From the cell containing the given text, extract its center point as [x, y] coordinate. 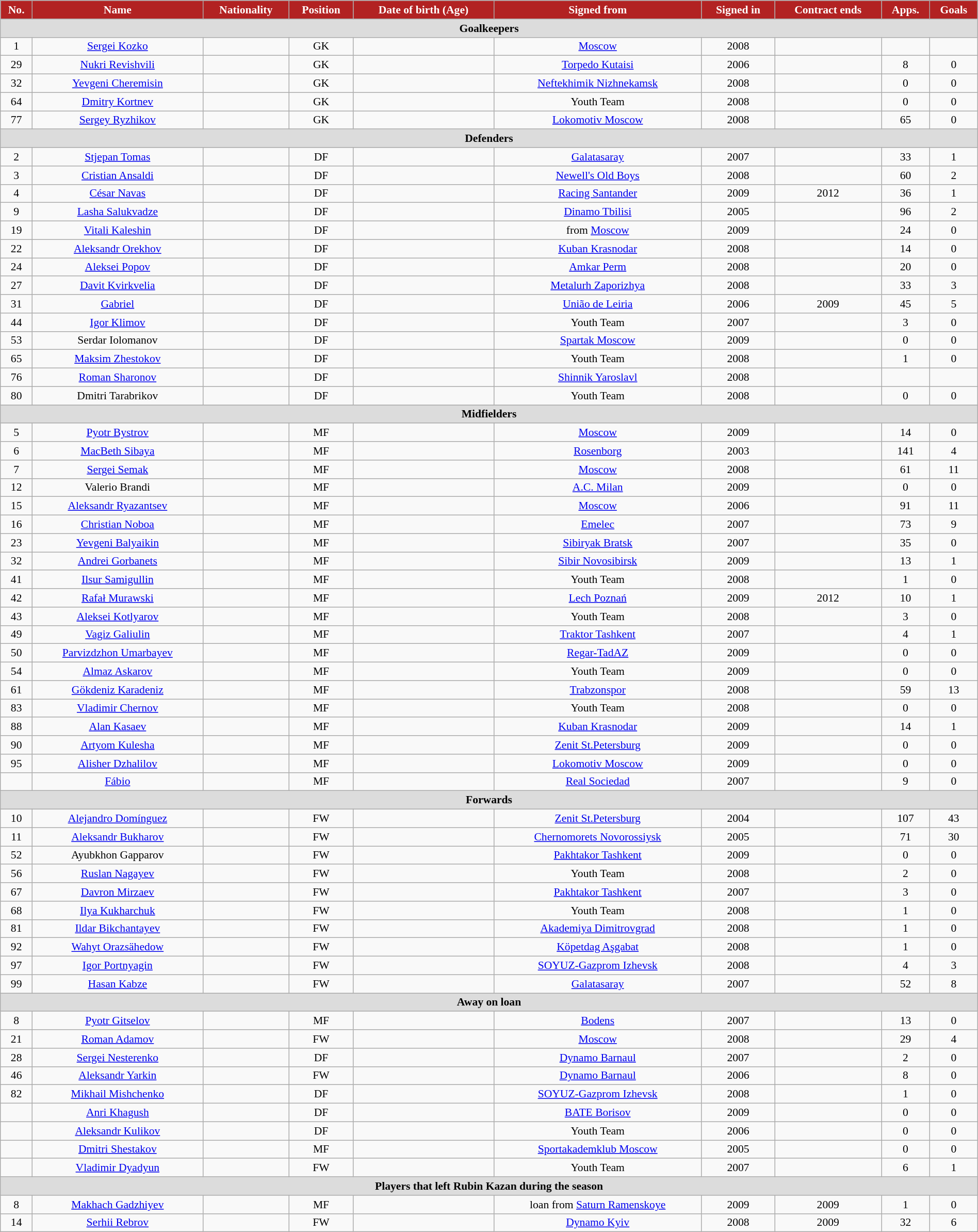
95 [17, 764]
Goals [953, 10]
Hasan Kabze [118, 984]
45 [906, 304]
Racing Santander [597, 193]
Aleksandr Yarkin [118, 1076]
Igor Klimov [118, 322]
Lasha Salukvadze [118, 212]
Defenders [489, 139]
Vladimir Dyadyun [118, 1168]
Signed from [597, 10]
Signed in [738, 10]
Fábio [118, 782]
Nationality [246, 10]
Amkar Perm [597, 267]
Vladimir Chernov [118, 708]
Ildar Bikchantayev [118, 929]
35 [906, 543]
Shinnik Yaroslavl [597, 378]
Akademiya Dimitrovgrad [597, 929]
MacBeth Sibaya [118, 451]
Real Sociedad [597, 782]
Sibir Novosibirsk [597, 561]
Aleksandr Bukharov [118, 837]
21 [17, 1039]
Chernomorets Novorossiysk [597, 837]
96 [906, 212]
Players that left Rubin Kazan during the season [489, 1186]
Ayubkhon Gapparov [118, 855]
Ilya Kukharchuk [118, 911]
Apps. [906, 10]
Aleksandr Orekhov [118, 249]
27 [17, 286]
Sergei Kozko [118, 46]
from Moscow [597, 231]
Sportakademklub Moscow [597, 1149]
Aleksandr Ryazantsev [118, 506]
Aleksandr Kulikov [118, 1131]
Vagiz Galiulin [118, 635]
Pyotr Bystrov [118, 433]
59 [906, 690]
68 [17, 911]
Forwards [489, 800]
Sergei Semak [118, 469]
Roman Adamov [118, 1039]
No. [17, 10]
União de Leiria [597, 304]
80 [17, 396]
15 [17, 506]
Maksim Zhestokov [118, 359]
Anri Khagush [118, 1113]
31 [17, 304]
71 [906, 837]
Ilsur Samigullin [118, 580]
Mikhail Mishchenko [118, 1094]
82 [17, 1094]
Stjepan Tomas [118, 157]
81 [17, 929]
50 [17, 653]
41 [17, 580]
Dmitry Kortnev [118, 102]
22 [17, 249]
Alan Kasaev [118, 727]
23 [17, 543]
36 [906, 193]
Davit Kvirkvelia [118, 286]
28 [17, 1058]
76 [17, 378]
Igor Portnyagin [118, 966]
Christian Noboa [118, 525]
Alisher Dzhalilov [118, 764]
20 [906, 267]
BATE Borisov [597, 1113]
Yevgeni Cheremisin [118, 84]
Lech Poznań [597, 598]
Artyom Kulesha [118, 745]
97 [17, 966]
Sergei Nesterenko [118, 1058]
90 [17, 745]
Gabriel [118, 304]
A.C. Milan [597, 488]
Valerio Brandi [118, 488]
Cristian Ansaldi [118, 175]
16 [17, 525]
Newell's Old Boys [597, 175]
Alejandro Domínguez [118, 819]
Emelec [597, 525]
Serhii Rebrov [118, 1223]
Rosenborg [597, 451]
44 [17, 322]
Almaz Askarov [118, 672]
Goalkeepers [489, 28]
77 [17, 120]
42 [17, 598]
Wahyt Orazsähedow [118, 947]
73 [906, 525]
49 [17, 635]
Andrei Gorbanets [118, 561]
Date of birth (Age) [423, 10]
83 [17, 708]
Köpetdag Aşgabat [597, 947]
Regar-TadAZ [597, 653]
Spartak Moscow [597, 341]
Sibiryak Bratsk [597, 543]
107 [906, 819]
Position [321, 10]
Neftekhimik Nizhnekamsk [597, 84]
54 [17, 672]
88 [17, 727]
Parvizdzhon Umarbayev [118, 653]
12 [17, 488]
Roman Sharonov [118, 378]
Gökdeniz Karadeniz [118, 690]
Dmitri Shestakov [118, 1149]
Rafał Murawski [118, 598]
Traktor Tashkent [597, 635]
Name [118, 10]
Torpedo Kutaisi [597, 65]
2003 [738, 451]
César Navas [118, 193]
Metalurh Zaporizhya [597, 286]
Aleksei Popov [118, 267]
7 [17, 469]
56 [17, 874]
64 [17, 102]
2004 [738, 819]
Vitali Kaleshin [118, 231]
19 [17, 231]
53 [17, 341]
Makhach Gadzhiyev [118, 1205]
Serdar Iolomanov [118, 341]
Nukri Revishvili [118, 65]
Trabzonspor [597, 690]
Away on loan [489, 1002]
Midfielders [489, 414]
Yevgeni Balyaikin [118, 543]
30 [953, 837]
46 [17, 1076]
Contract ends [828, 10]
Davron Mirzaev [118, 892]
Dinamo Tbilisi [597, 212]
loan from Saturn Ramenskoye [597, 1205]
141 [906, 451]
60 [906, 175]
Ruslan Nagayev [118, 874]
91 [906, 506]
Pyotr Gitselov [118, 1021]
Dynamo Kyiv [597, 1223]
99 [17, 984]
Sergey Ryzhikov [118, 120]
Bodens [597, 1021]
Dmitri Tarabrikov [118, 396]
92 [17, 947]
Aleksei Kotlyarov [118, 617]
67 [17, 892]
